Find where the given text appears and provide that cell's center as (x, y) coordinate. 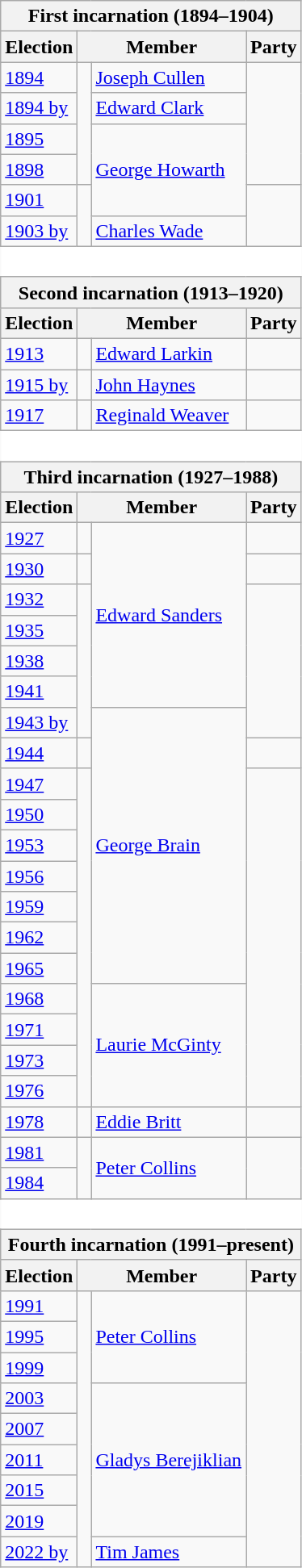
Fourth incarnation (1991–present) (151, 1244)
Reginald Weaver (169, 416)
Second incarnation (1913–1920) (151, 292)
Third incarnation (1927–1988) (151, 477)
Edward Larkin (169, 353)
Joseph Cullen (169, 77)
2022 by (39, 1552)
Eddie Britt (169, 1122)
Edward Clark (169, 108)
John Haynes (169, 385)
1943 by (39, 722)
2011 (39, 1460)
George Brain (169, 846)
Edward Sanders (169, 615)
Laurie McGinty (169, 1045)
1976 (39, 1091)
First incarnation (1894–1904) (151, 16)
1956 (39, 876)
1941 (39, 692)
1935 (39, 630)
2007 (39, 1429)
1944 (39, 753)
1953 (39, 845)
2015 (39, 1491)
1965 (39, 968)
2019 (39, 1521)
Gladys Berejiklian (169, 1460)
1917 (39, 416)
1968 (39, 999)
1913 (39, 353)
1947 (39, 784)
1927 (39, 538)
2003 (39, 1399)
1959 (39, 907)
1901 (39, 200)
George Howarth (169, 169)
1962 (39, 938)
1991 (39, 1306)
1898 (39, 169)
1984 (39, 1183)
1973 (39, 1060)
1999 (39, 1368)
Charles Wade (169, 231)
1894 by (39, 108)
1895 (39, 139)
1971 (39, 1030)
1938 (39, 661)
1932 (39, 600)
Tim James (169, 1552)
1930 (39, 569)
1915 by (39, 385)
1950 (39, 814)
1978 (39, 1122)
1903 by (39, 231)
1894 (39, 77)
1981 (39, 1152)
1995 (39, 1336)
